Pinpoint the cell where the given text exists, returning its (x, y) midpoint coordinate. 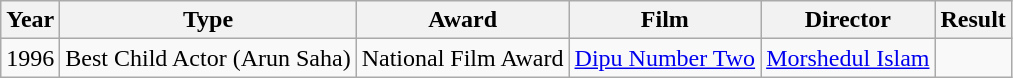
National Film Award (462, 58)
Dipu Number Two (665, 58)
Award (462, 20)
Year (30, 20)
Best Child Actor (Arun Saha) (208, 58)
Director (848, 20)
Type (208, 20)
Film (665, 20)
Result (973, 20)
1996 (30, 58)
Morshedul Islam (848, 58)
